Capture the cell that displays the provided text and extract its (x, y) central coordinate. 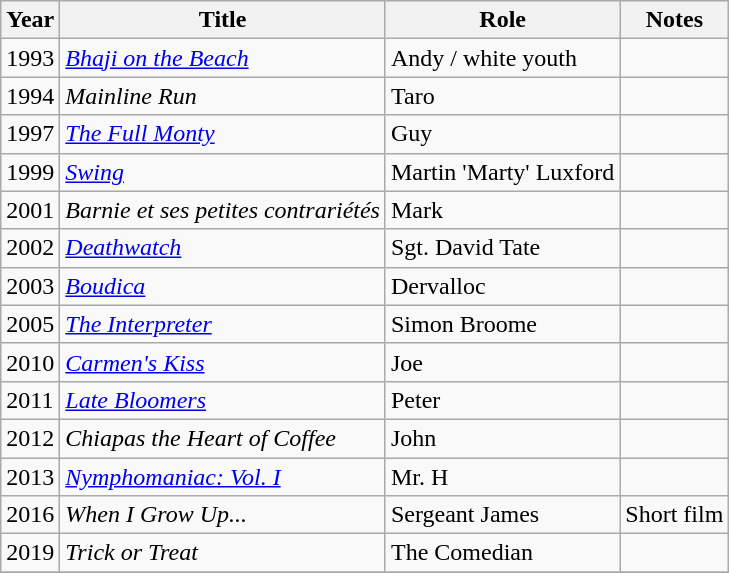
Chiapas the Heart of Coffee (223, 438)
Notes (674, 20)
Mark (502, 210)
Mainline Run (223, 96)
Guy (502, 134)
2019 (30, 553)
2012 (30, 438)
2013 (30, 477)
Nymphomaniac: Vol. I (223, 477)
Deathwatch (223, 248)
1999 (30, 172)
When I Grow Up... (223, 515)
2001 (30, 210)
Taro (502, 96)
Swing (223, 172)
Carmen's Kiss (223, 362)
1994 (30, 96)
Boudica (223, 286)
Bhaji on the Beach (223, 58)
Barnie et ses petites contrariétés (223, 210)
Year (30, 20)
Late Bloomers (223, 400)
Simon Broome (502, 324)
Andy / white youth (502, 58)
Sgt. David Tate (502, 248)
Dervalloc (502, 286)
2010 (30, 362)
2002 (30, 248)
The Interpreter (223, 324)
The Comedian (502, 553)
Sergeant James (502, 515)
Title (223, 20)
Joe (502, 362)
Role (502, 20)
2011 (30, 400)
2005 (30, 324)
The Full Monty (223, 134)
2016 (30, 515)
Martin 'Marty' Luxford (502, 172)
John (502, 438)
Short film (674, 515)
1993 (30, 58)
Trick or Treat (223, 553)
Mr. H (502, 477)
2003 (30, 286)
1997 (30, 134)
Peter (502, 400)
